Detect which cell encompasses the target text, then output its (X, Y) center coordinate. 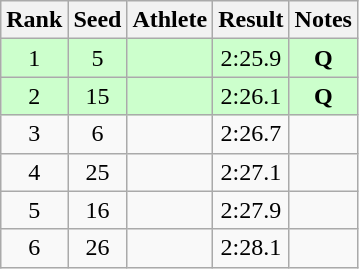
Notes (323, 20)
2:27.9 (251, 210)
3 (34, 134)
2:26.7 (251, 134)
25 (98, 172)
4 (34, 172)
2:28.1 (251, 248)
26 (98, 248)
Rank (34, 20)
2 (34, 96)
15 (98, 96)
2:26.1 (251, 96)
1 (34, 58)
Result (251, 20)
Athlete (170, 20)
Seed (98, 20)
2:25.9 (251, 58)
2:27.1 (251, 172)
16 (98, 210)
